Capture the cell that displays the provided text and extract its (X, Y) central coordinate. 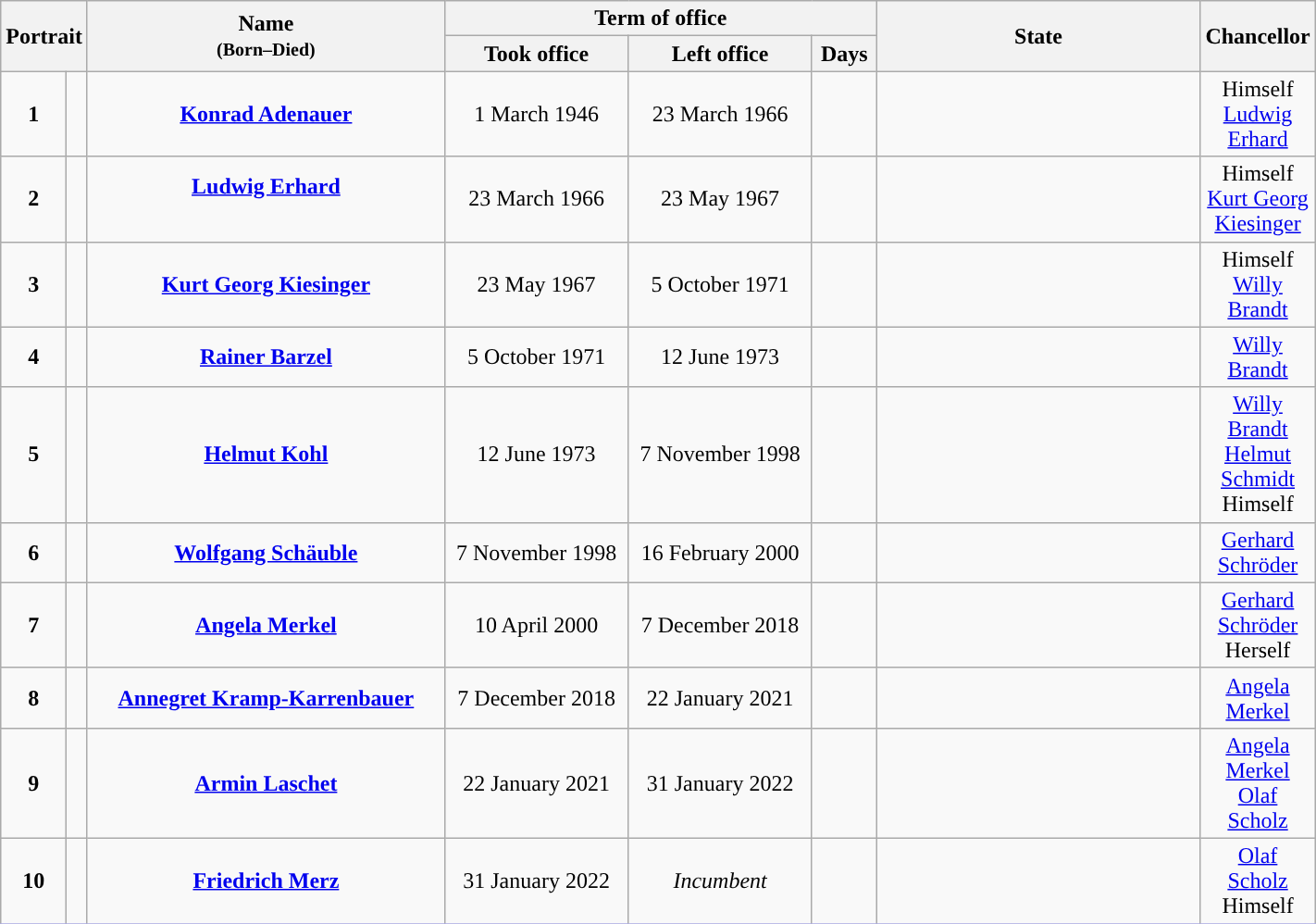
4 (33, 357)
Left office (720, 54)
6 (33, 552)
Willy BrandtHelmut SchmidtHimself (1258, 455)
1 (33, 114)
Ludwig Erhard (266, 199)
8 (33, 698)
2 (33, 199)
16 February 2000 (720, 552)
10 April 2000 (536, 625)
HimselfLudwig Erhard (1258, 114)
Konrad Adenauer (266, 114)
Portrait (44, 36)
Chancellor (1258, 36)
HimselfKurt Georg Kiesinger (1258, 199)
Friedrich Merz (266, 880)
Kurt Georg Kiesinger (266, 284)
3 (33, 284)
Gerhard Schröder (1258, 552)
Angela MerkelOlaf Scholz (1258, 783)
Term of office (661, 19)
Willy Brandt (1258, 357)
Rainer Barzel (266, 357)
Armin Laschet (266, 783)
Olaf ScholzHimself (1258, 880)
Gerhard SchröderHerself (1258, 625)
5 (33, 455)
10 (33, 880)
State (1038, 36)
HimselfWilly Brandt (1258, 284)
Annegret Kramp-Karrenbauer (266, 698)
Helmut Kohl (266, 455)
Took office (536, 54)
Incumbent (720, 880)
9 (33, 783)
Days (844, 54)
7 (33, 625)
Wolfgang Schäuble (266, 552)
Name(Born–Died) (266, 36)
1 March 1946 (536, 114)
